Find where the given text appears and provide that cell's center as [X, Y] coordinate. 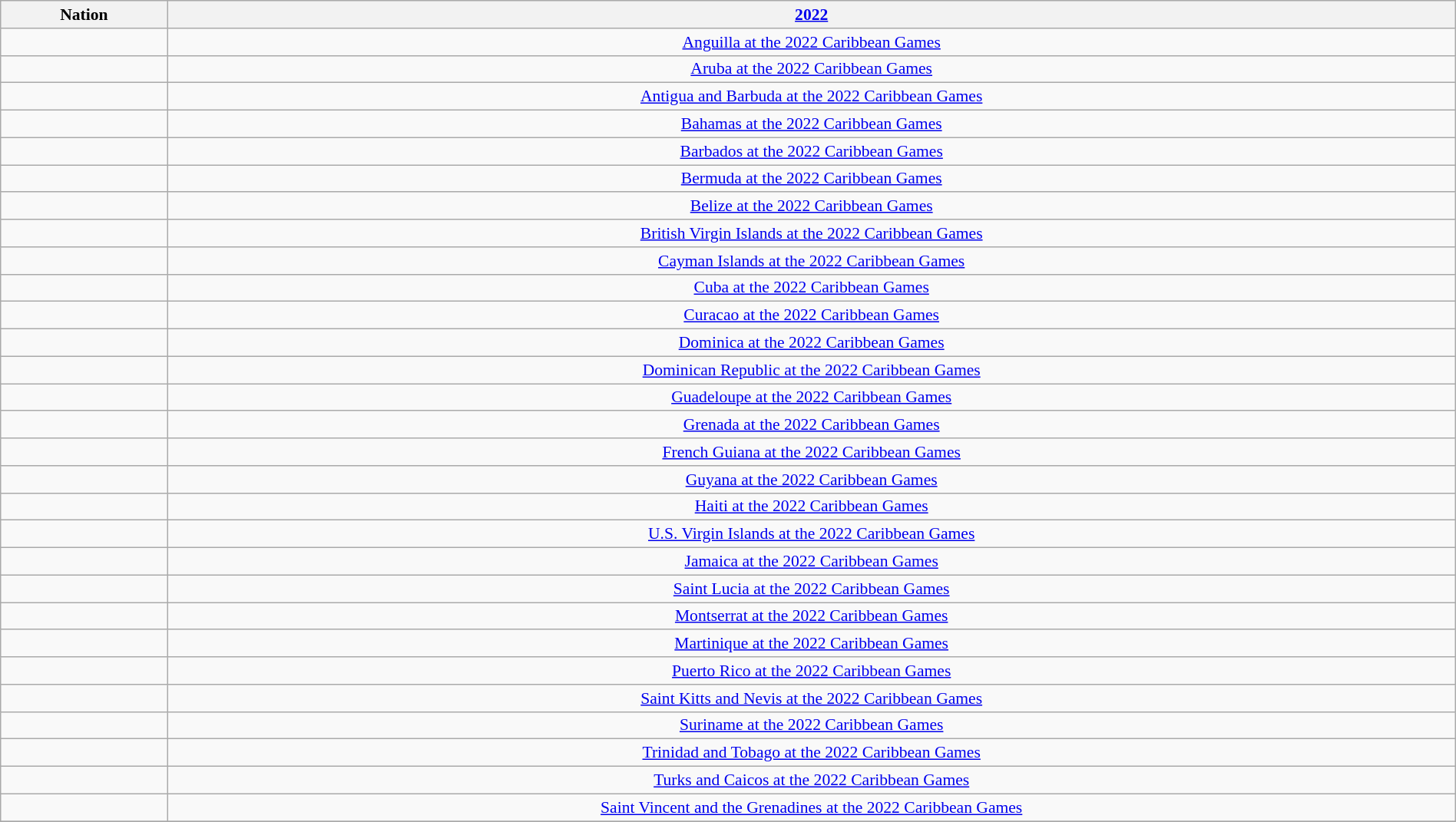
Barbados at the 2022 Caribbean Games [811, 151]
Turks and Caicos at the 2022 Caribbean Games [811, 781]
Martinique at the 2022 Caribbean Games [811, 644]
Suriname at the 2022 Caribbean Games [811, 725]
Dominica at the 2022 Caribbean Games [811, 343]
British Virgin Islands at the 2022 Caribbean Games [811, 233]
Belize at the 2022 Caribbean Games [811, 206]
Nation [84, 15]
U.S. Virgin Islands at the 2022 Caribbean Games [811, 534]
Haiti at the 2022 Caribbean Games [811, 507]
Dominican Republic at the 2022 Caribbean Games [811, 370]
Puerto Rico at the 2022 Caribbean Games [811, 671]
Montserrat at the 2022 Caribbean Games [811, 616]
Jamaica at the 2022 Caribbean Games [811, 562]
Cayman Islands at the 2022 Caribbean Games [811, 261]
French Guiana at the 2022 Caribbean Games [811, 452]
Grenada at the 2022 Caribbean Games [811, 425]
Anguilla at the 2022 Caribbean Games [811, 42]
2022 [811, 15]
Saint Kitts and Nevis at the 2022 Caribbean Games [811, 698]
Guyana at the 2022 Caribbean Games [811, 480]
Aruba at the 2022 Caribbean Games [811, 69]
Guadeloupe at the 2022 Caribbean Games [811, 398]
Bermuda at the 2022 Caribbean Games [811, 179]
Bahamas at the 2022 Caribbean Games [811, 124]
Saint Lucia at the 2022 Caribbean Games [811, 589]
Curacao at the 2022 Caribbean Games [811, 315]
Saint Vincent and the Grenadines at the 2022 Caribbean Games [811, 807]
Cuba at the 2022 Caribbean Games [811, 288]
Antigua and Barbuda at the 2022 Caribbean Games [811, 97]
Trinidad and Tobago at the 2022 Caribbean Games [811, 753]
